Locate the cell with the specified text and output its (X, Y) center coordinate. 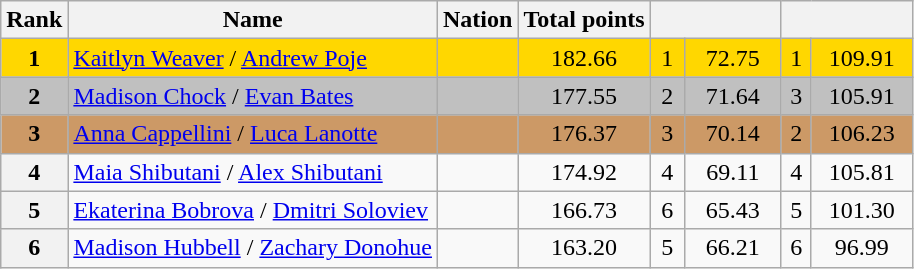
101.30 (862, 210)
Anna Cappellini / Luca Lanotte (253, 134)
69.11 (732, 172)
182.66 (584, 58)
109.91 (862, 58)
96.99 (862, 248)
105.91 (862, 96)
176.37 (584, 134)
174.92 (584, 172)
105.81 (862, 172)
Madison Chock / Evan Bates (253, 96)
65.43 (732, 210)
71.64 (732, 96)
Rank (34, 20)
72.75 (732, 58)
Total points (584, 20)
Name (253, 20)
66.21 (732, 248)
Nation (478, 20)
Kaitlyn Weaver / Andrew Poje (253, 58)
177.55 (584, 96)
Madison Hubbell / Zachary Donohue (253, 248)
163.20 (584, 248)
Maia Shibutani / Alex Shibutani (253, 172)
Ekaterina Bobrova / Dmitri Soloviev (253, 210)
166.73 (584, 210)
106.23 (862, 134)
70.14 (732, 134)
